Detect which cell encompasses the target text, then output its [X, Y] center coordinate. 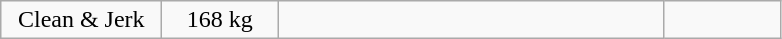
Clean & Jerk [82, 20]
168 kg [220, 20]
